For the text-containing cell, return its midpoint in (x, y) coordinate format. 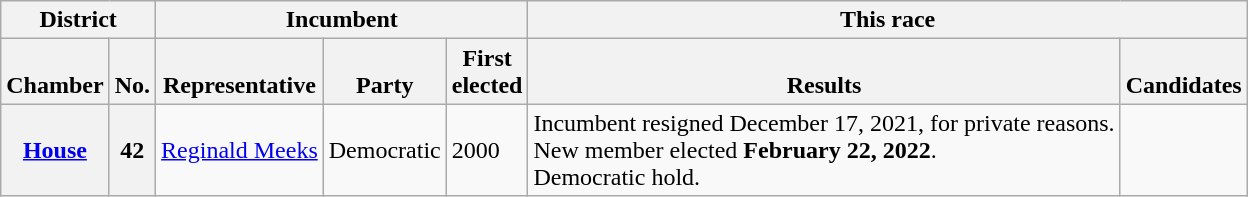
This race (888, 20)
District (78, 20)
Democratic (384, 150)
Candidates (1184, 72)
Incumbent resigned December 17, 2021, for private reasons.New member elected February 22, 2022.Democratic hold. (824, 150)
No. (132, 72)
Results (824, 72)
Incumbent (342, 20)
2000 (487, 150)
Chamber (55, 72)
House (55, 150)
Party (384, 72)
Firstelected (487, 72)
Reginald Meeks (240, 150)
42 (132, 150)
Representative (240, 72)
